Provide the (x, y) coordinate of the cell's center where the given text is located.  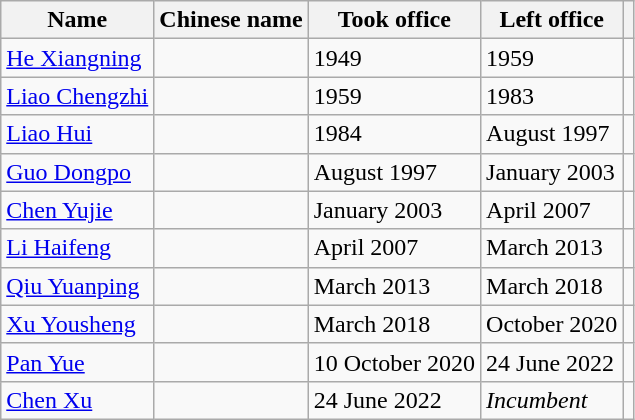
1983 (552, 96)
Pan Yue (78, 362)
1984 (394, 134)
Xu Yousheng (78, 324)
Took office (394, 20)
October 2020 (552, 324)
1949 (394, 58)
Qiu Yuanping (78, 286)
Chinese name (231, 20)
Chen Yujie (78, 210)
10 October 2020 (394, 362)
Li Haifeng (78, 248)
Chen Xu (78, 400)
Left office (552, 20)
Guo Dongpo (78, 172)
Liao Chengzhi (78, 96)
Liao Hui (78, 134)
He Xiangning (78, 58)
Name (78, 20)
Incumbent (552, 400)
